Extract the (x, y) coordinate from the center of the cell holding the provided text.  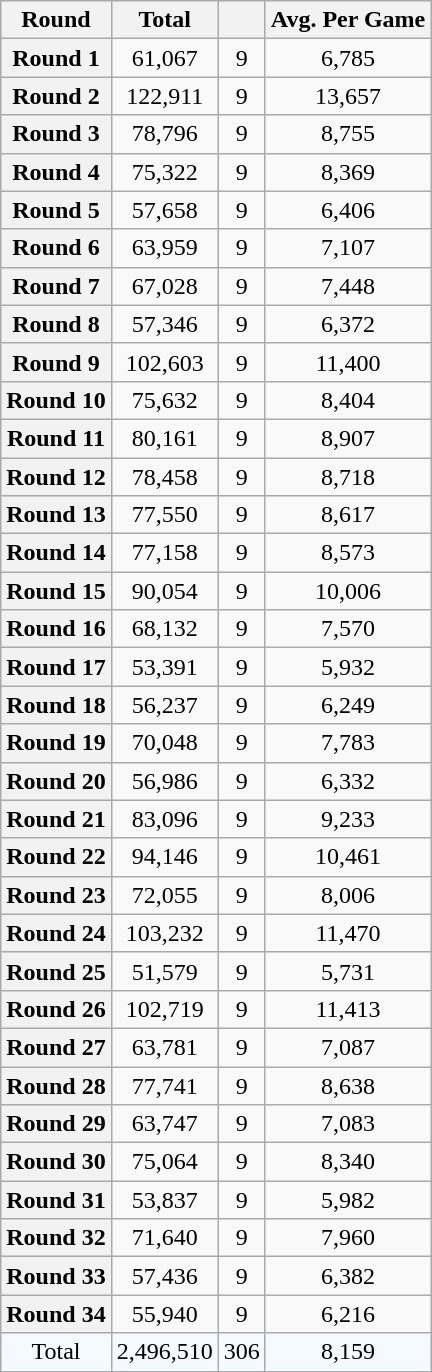
Round 3 (56, 134)
6,249 (348, 705)
7,087 (348, 1047)
8,340 (348, 1162)
78,458 (164, 477)
Round 11 (56, 438)
Round 9 (56, 362)
Round 33 (56, 1276)
55,940 (164, 1314)
11,413 (348, 1009)
10,006 (348, 591)
57,436 (164, 1276)
Round (56, 20)
Round 29 (56, 1124)
6,332 (348, 781)
56,237 (164, 705)
Round 16 (56, 629)
83,096 (164, 819)
Round 17 (56, 667)
Round 10 (56, 400)
75,064 (164, 1162)
67,028 (164, 286)
Round 21 (56, 819)
Round 28 (56, 1085)
Round 7 (56, 286)
8,638 (348, 1085)
57,658 (164, 210)
Avg. Per Game (348, 20)
53,837 (164, 1200)
63,781 (164, 1047)
51,579 (164, 971)
7,570 (348, 629)
103,232 (164, 933)
75,322 (164, 172)
Round 12 (56, 477)
94,146 (164, 857)
68,132 (164, 629)
78,796 (164, 134)
Round 30 (56, 1162)
6,785 (348, 58)
77,741 (164, 1085)
Round 6 (56, 248)
77,550 (164, 515)
7,107 (348, 248)
Round 32 (56, 1238)
Round 18 (56, 705)
8,907 (348, 438)
122,911 (164, 96)
57,346 (164, 324)
Round 23 (56, 895)
Round 34 (56, 1314)
63,747 (164, 1124)
Round 2 (56, 96)
Round 4 (56, 172)
75,632 (164, 400)
6,216 (348, 1314)
Round 8 (56, 324)
102,719 (164, 1009)
71,640 (164, 1238)
6,372 (348, 324)
8,159 (348, 1352)
80,161 (164, 438)
Round 25 (56, 971)
53,391 (164, 667)
77,158 (164, 553)
11,400 (348, 362)
8,718 (348, 477)
10,461 (348, 857)
9,233 (348, 819)
6,406 (348, 210)
8,573 (348, 553)
7,783 (348, 743)
13,657 (348, 96)
8,755 (348, 134)
7,960 (348, 1238)
7,083 (348, 1124)
306 (242, 1352)
5,731 (348, 971)
Round 5 (56, 210)
Round 24 (56, 933)
70,048 (164, 743)
63,959 (164, 248)
Round 31 (56, 1200)
90,054 (164, 591)
2,496,510 (164, 1352)
5,982 (348, 1200)
8,369 (348, 172)
8,617 (348, 515)
5,932 (348, 667)
6,382 (348, 1276)
61,067 (164, 58)
56,986 (164, 781)
8,006 (348, 895)
102,603 (164, 362)
7,448 (348, 286)
Round 15 (56, 591)
Round 1 (56, 58)
Round 14 (56, 553)
Round 26 (56, 1009)
Round 13 (56, 515)
Round 22 (56, 857)
72,055 (164, 895)
Round 20 (56, 781)
11,470 (348, 933)
8,404 (348, 400)
Round 19 (56, 743)
Round 27 (56, 1047)
